Capture the cell that displays the provided text and extract its (x, y) central coordinate. 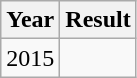
Year (30, 20)
2015 (30, 58)
Result (98, 20)
